Find where the given text appears and provide that cell's center as [x, y] coordinate. 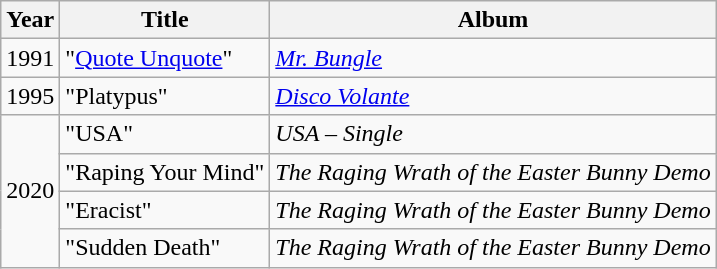
"Platypus" [165, 96]
Title [165, 20]
2020 [30, 191]
Year [30, 20]
USA – Single [493, 134]
1991 [30, 58]
"Sudden Death" [165, 248]
"Raping Your Mind" [165, 172]
Mr. Bungle [493, 58]
"Eracist" [165, 210]
"Quote Unquote" [165, 58]
Album [493, 20]
1995 [30, 96]
"USA" [165, 134]
Disco Volante [493, 96]
